Determine the (x, y) coordinate at the center of the cell enclosing the given text.  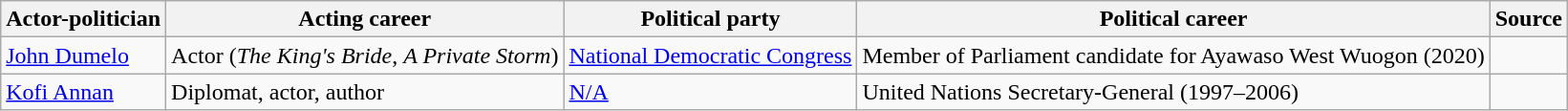
Political career (1173, 19)
Diplomat, actor, author (365, 92)
Kofi Annan (84, 92)
Acting career (365, 19)
Actor (The King's Bride, A Private Storm) (365, 55)
Actor-politician (84, 19)
Member of Parliament candidate for Ayawaso West Wuogon (2020) (1173, 55)
National Democratic Congress (711, 55)
Source (1529, 19)
United Nations Secretary-General (1997–2006) (1173, 92)
N/A (711, 92)
John Dumelo (84, 55)
Political party (711, 19)
